Locate the cell with the specified text and output its (X, Y) center coordinate. 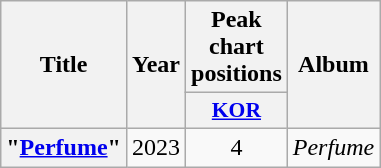
"Perfume" (64, 147)
Peak chart positions (237, 47)
Year (156, 65)
Album (333, 65)
4 (237, 147)
Perfume (333, 147)
KOR (237, 111)
2023 (156, 147)
Title (64, 65)
